Provide the (X, Y) coordinate of the cell's center where the given text is located.  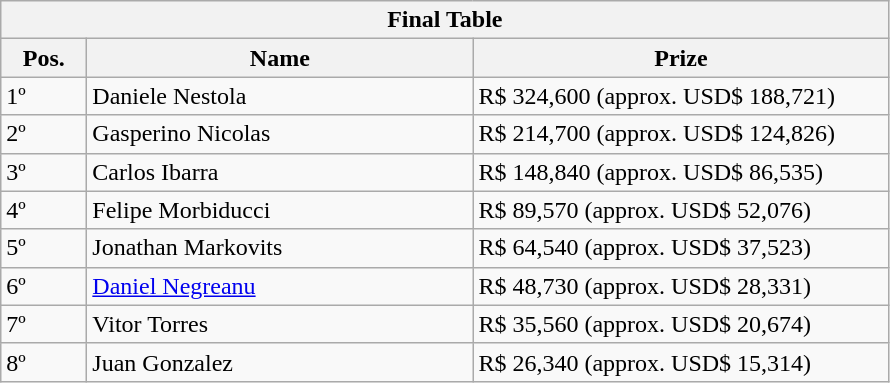
Daniele Nestola (280, 96)
1º (44, 96)
2º (44, 134)
3º (44, 172)
Gasperino Nicolas (280, 134)
Pos. (44, 58)
Final Table (445, 20)
5º (44, 248)
R$ 89,570 (approx. USD$ 52,076) (681, 210)
R$ 148,840 (approx. USD$ 86,535) (681, 172)
R$ 48,730 (approx. USD$ 28,331) (681, 286)
Juan Gonzalez (280, 362)
Name (280, 58)
R$ 35,560 (approx. USD$ 20,674) (681, 324)
Jonathan Markovits (280, 248)
R$ 26,340 (approx. USD$ 15,314) (681, 362)
Carlos Ibarra (280, 172)
6º (44, 286)
R$ 64,540 (approx. USD$ 37,523) (681, 248)
R$ 214,700 (approx. USD$ 124,826) (681, 134)
8º (44, 362)
Daniel Negreanu (280, 286)
7º (44, 324)
R$ 324,600 (approx. USD$ 188,721) (681, 96)
Felipe Morbiducci (280, 210)
Vitor Torres (280, 324)
Prize (681, 58)
4º (44, 210)
